From the cell containing the given text, extract its center point as [X, Y] coordinate. 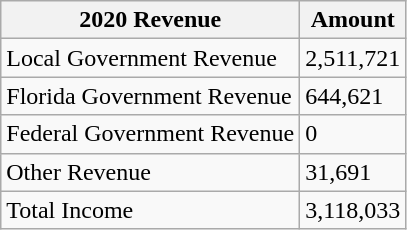
Amount [353, 20]
Federal Government Revenue [150, 134]
0 [353, 134]
3,118,033 [353, 210]
31,691 [353, 172]
Florida Government Revenue [150, 96]
2020 Revenue [150, 20]
Total Income [150, 210]
2,511,721 [353, 58]
644,621 [353, 96]
Local Government Revenue [150, 58]
Other Revenue [150, 172]
